Locate the cell with the specified text and output its (x, y) center coordinate. 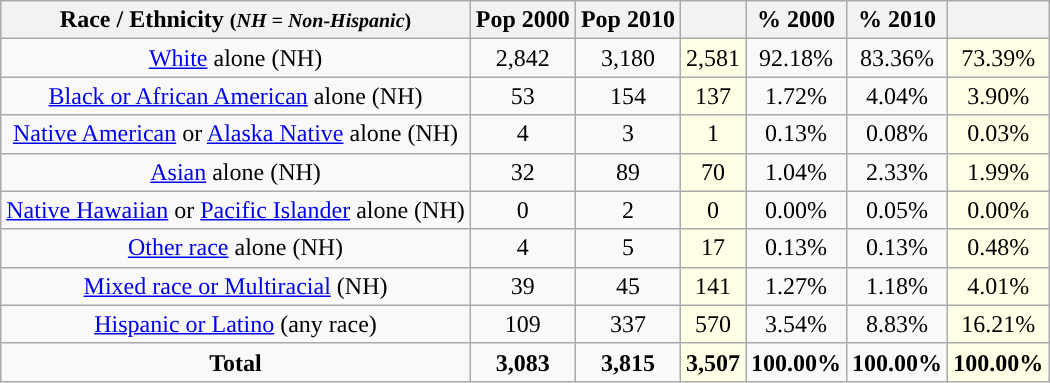
109 (522, 324)
3,507 (712, 362)
3.90% (998, 96)
1.27% (796, 286)
32 (522, 172)
0.05% (898, 210)
1.72% (796, 96)
337 (628, 324)
3,180 (628, 58)
Native American or Alaska Native alone (NH) (236, 134)
8.83% (898, 324)
0.08% (898, 134)
89 (628, 172)
2,581 (712, 58)
Asian alone (NH) (236, 172)
2,842 (522, 58)
1.99% (998, 172)
Mixed race or Multiracial (NH) (236, 286)
Total (236, 362)
92.18% (796, 58)
Hispanic or Latino (any race) (236, 324)
4.04% (898, 96)
16.21% (998, 324)
White alone (NH) (236, 58)
Pop 2010 (628, 20)
Black or African American alone (NH) (236, 96)
2 (628, 210)
39 (522, 286)
5 (628, 248)
141 (712, 286)
0.48% (998, 248)
3.54% (796, 324)
Native Hawaiian or Pacific Islander alone (NH) (236, 210)
3,815 (628, 362)
% 2000 (796, 20)
3 (628, 134)
Race / Ethnicity (NH = Non-Hispanic) (236, 20)
73.39% (998, 58)
137 (712, 96)
17 (712, 248)
45 (628, 286)
53 (522, 96)
83.36% (898, 58)
% 2010 (898, 20)
2.33% (898, 172)
Pop 2000 (522, 20)
570 (712, 324)
Other race alone (NH) (236, 248)
4.01% (998, 286)
0.03% (998, 134)
70 (712, 172)
154 (628, 96)
3,083 (522, 362)
1.18% (898, 286)
1 (712, 134)
1.04% (796, 172)
